Detect which cell encompasses the target text, then output its [X, Y] center coordinate. 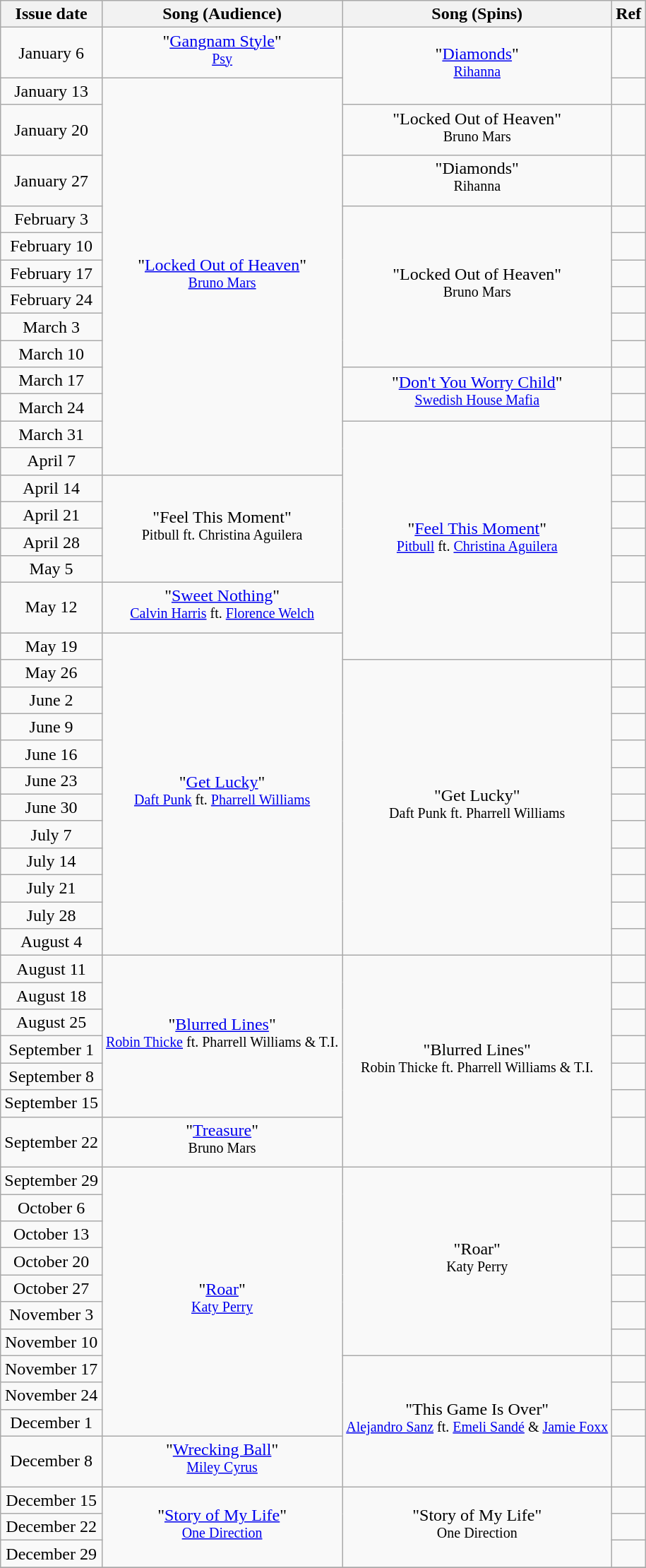
October 20 [52, 1261]
August 4 [52, 942]
July 28 [52, 915]
April 21 [52, 515]
May 19 [52, 646]
Ref [628, 14]
October 13 [52, 1235]
"Don't You Worry Child"Swedish House Mafia [477, 394]
April 28 [52, 542]
"This Game Is Over"Alejandro Sanz ft. Emeli Sandé & Jamie Foxx [477, 1421]
March 17 [52, 381]
October 6 [52, 1208]
November 10 [52, 1342]
April 14 [52, 488]
"Treasure"Bruno Mars [222, 1142]
June 2 [52, 700]
December 1 [52, 1423]
December 15 [52, 1500]
February 17 [52, 273]
March 10 [52, 354]
September 1 [52, 1050]
June 16 [52, 754]
November 24 [52, 1396]
Issue date [52, 14]
Song (Audience) [222, 14]
June 30 [52, 807]
"Gangnam Style"Psy [222, 53]
March 3 [52, 327]
September 15 [52, 1103]
October 27 [52, 1288]
September 22 [52, 1142]
January 20 [52, 130]
March 31 [52, 434]
August 11 [52, 969]
August 25 [52, 1023]
August 18 [52, 996]
February 10 [52, 247]
June 9 [52, 727]
July 7 [52, 834]
March 24 [52, 408]
May 26 [52, 673]
December 29 [52, 1554]
"Sweet Nothing"Calvin Harris ft. Florence Welch [222, 607]
September 8 [52, 1076]
November 17 [52, 1369]
June 23 [52, 780]
January 6 [52, 53]
November 3 [52, 1315]
July 14 [52, 861]
May 12 [52, 607]
February 3 [52, 220]
February 24 [52, 300]
January 13 [52, 91]
April 7 [52, 461]
"Wrecking Ball"Miley Cyrus [222, 1461]
May 5 [52, 569]
September 29 [52, 1181]
January 27 [52, 181]
December 22 [52, 1527]
Song (Spins) [477, 14]
July 21 [52, 889]
December 8 [52, 1461]
